For the text-containing cell, return its midpoint in [x, y] coordinate format. 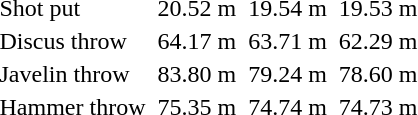
64.17 m [197, 41]
63.71 m [288, 41]
79.24 m [288, 74]
83.80 m [197, 74]
